Output the (x, y) coordinate of the center of the cell containing the given text.  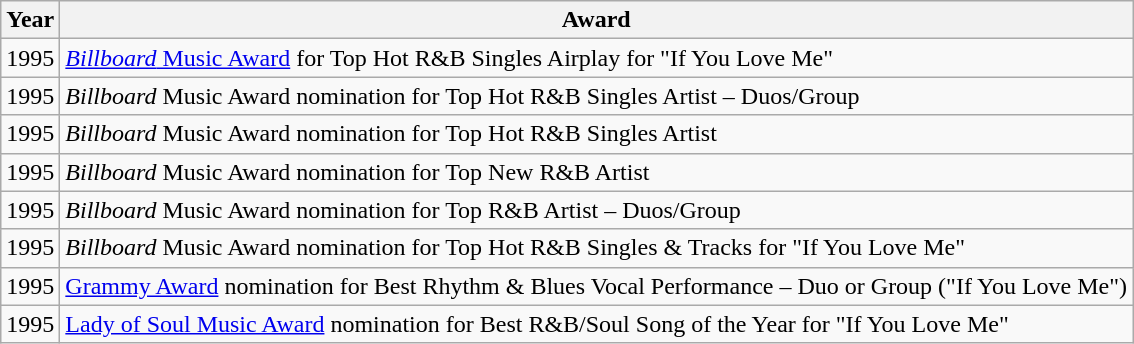
Grammy Award nomination for Best Rhythm & Blues Vocal Performance – Duo or Group ("If You Love Me") (596, 286)
Billboard Music Award nomination for Top Hot R&B Singles Artist (596, 134)
Billboard Music Award nomination for Top R&B Artist – Duos/Group (596, 210)
Billboard Music Award for Top Hot R&B Singles Airplay for "If You Love Me" (596, 58)
Billboard Music Award nomination for Top Hot R&B Singles Artist – Duos/Group (596, 96)
Billboard Music Award nomination for Top New R&B Artist (596, 172)
Year (30, 20)
Award (596, 20)
Billboard Music Award nomination for Top Hot R&B Singles & Tracks for "If You Love Me" (596, 248)
Lady of Soul Music Award nomination for Best R&B/Soul Song of the Year for "If You Love Me" (596, 324)
